For the text-containing cell, return its midpoint in [x, y] coordinate format. 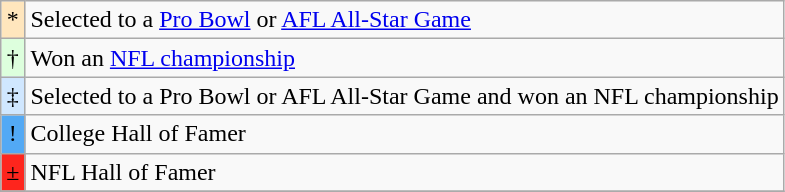
Selected to a Pro Bowl or AFL All-Star Game and won an NFL championship [404, 96]
± [13, 172]
* [13, 20]
† [13, 58]
NFL Hall of Famer [404, 172]
College Hall of Famer [404, 134]
! [13, 134]
Won an NFL championship [404, 58]
‡ [13, 96]
Selected to a Pro Bowl or AFL All-Star Game [404, 20]
